Extract the (X, Y) coordinate from the center of the cell holding the provided text.  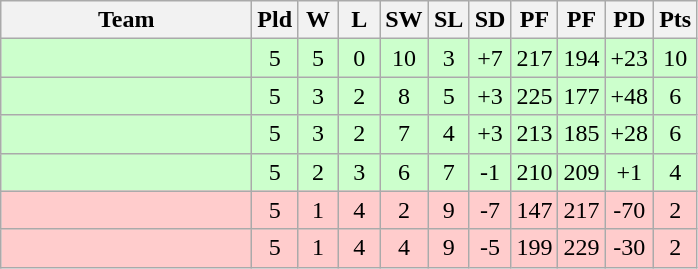
213 (534, 134)
Pts (676, 20)
+28 (630, 134)
225 (534, 96)
SL (448, 20)
229 (582, 248)
194 (582, 58)
+23 (630, 58)
PD (630, 20)
-70 (630, 210)
SW (404, 20)
-30 (630, 248)
L (360, 20)
147 (534, 210)
Pld (275, 20)
185 (582, 134)
210 (534, 172)
177 (582, 96)
-1 (490, 172)
0 (360, 58)
-7 (490, 210)
-5 (490, 248)
209 (582, 172)
W (318, 20)
8 (404, 96)
+1 (630, 172)
SD (490, 20)
199 (534, 248)
Team (126, 20)
+7 (490, 58)
+48 (630, 96)
